From the cell containing the given text, extract its center point as [x, y] coordinate. 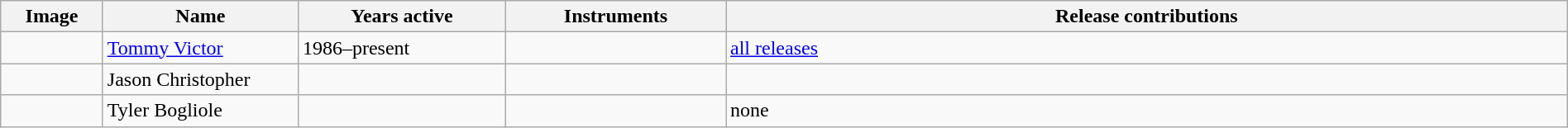
Years active [402, 17]
Name [200, 17]
all releases [1147, 48]
Image [52, 17]
none [1147, 111]
1986–present [402, 48]
Jason Christopher [200, 79]
Instruments [615, 17]
Release contributions [1147, 17]
Tommy Victor [200, 48]
Tyler Bogliole [200, 111]
